Return the (x, y) coordinate for the center point of the cell that contains the specified text.  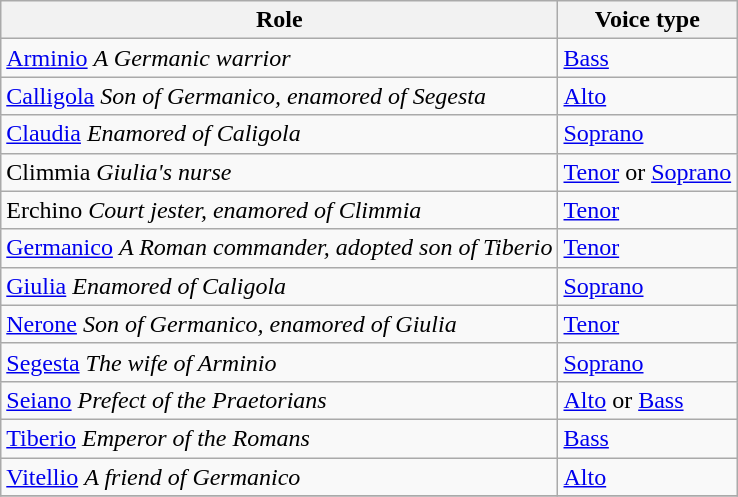
Nerone Son of Germanico, enamored of Giulia (280, 324)
Vitellio A friend of Germanico (280, 477)
Role (280, 20)
Calligola Son of Germanico, enamored of Segesta (280, 96)
Arminio A Germanic warrior (280, 58)
Seiano Prefect of the Praetorians (280, 400)
Germanico A Roman commander, adopted son of Tiberio (280, 248)
Tenor or Soprano (648, 172)
Erchino Court jester, enamored of Climmia (280, 210)
Climmia Giulia's nurse (280, 172)
Claudia Enamored of Caligola (280, 134)
Segesta The wife of Arminio (280, 362)
Giulia Enamored of Caligola (280, 286)
Tiberio Emperor of the Romans (280, 438)
Voice type (648, 20)
Alto or Bass (648, 400)
